Locate the cell with the specified text and output its (x, y) center coordinate. 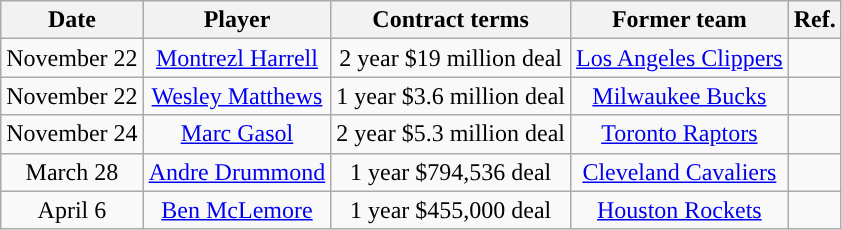
2 year $5.3 million deal (451, 134)
1 year $3.6 million deal (451, 96)
1 year $794,536 deal (451, 172)
Marc Gasol (237, 134)
Andre Drummond (237, 172)
Los Angeles Clippers (679, 58)
Contract terms (451, 20)
Houston Rockets (679, 210)
Wesley Matthews (237, 96)
1 year $455,000 deal (451, 210)
Former team (679, 20)
March 28 (72, 172)
Toronto Raptors (679, 134)
Player (237, 20)
November 24 (72, 134)
Ref. (814, 20)
Milwaukee Bucks (679, 96)
2 year $19 million deal (451, 58)
Date (72, 20)
April 6 (72, 210)
Montrezl Harrell (237, 58)
Cleveland Cavaliers (679, 172)
Ben McLemore (237, 210)
